Provide the [x, y] coordinate of the cell's center where the given text is located.  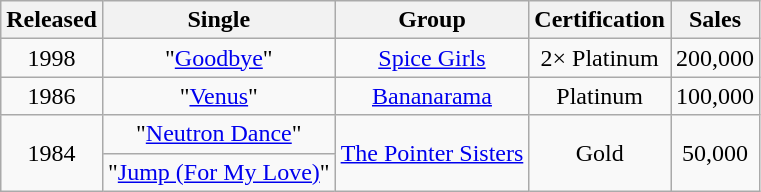
Gold [600, 153]
Released [52, 20]
1998 [52, 58]
Sales [714, 20]
Single [218, 20]
100,000 [714, 96]
The Pointer Sisters [432, 153]
Certification [600, 20]
1986 [52, 96]
2× Platinum [600, 58]
Spice Girls [432, 58]
Bananarama [432, 96]
Platinum [600, 96]
"Neutron Dance" [218, 134]
200,000 [714, 58]
"Venus" [218, 96]
50,000 [714, 153]
Group [432, 20]
"Goodbye" [218, 58]
1984 [52, 153]
"Jump (For My Love)" [218, 172]
